Find where the given text appears and provide that cell's center as [x, y] coordinate. 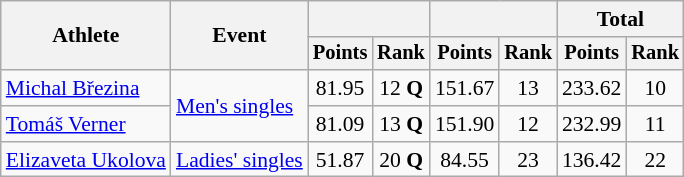
Michal Březina [86, 88]
13 [528, 88]
13 Q [401, 124]
151.67 [464, 88]
232.99 [592, 124]
12 [528, 124]
Men's singles [240, 106]
Event [240, 36]
Tomáš Verner [86, 124]
Athlete [86, 36]
10 [655, 88]
Total [620, 19]
81.09 [340, 124]
12 Q [401, 88]
81.95 [340, 88]
233.62 [592, 88]
11 [655, 124]
151.90 [464, 124]
